Locate the cell with the specified text and output its (X, Y) center coordinate. 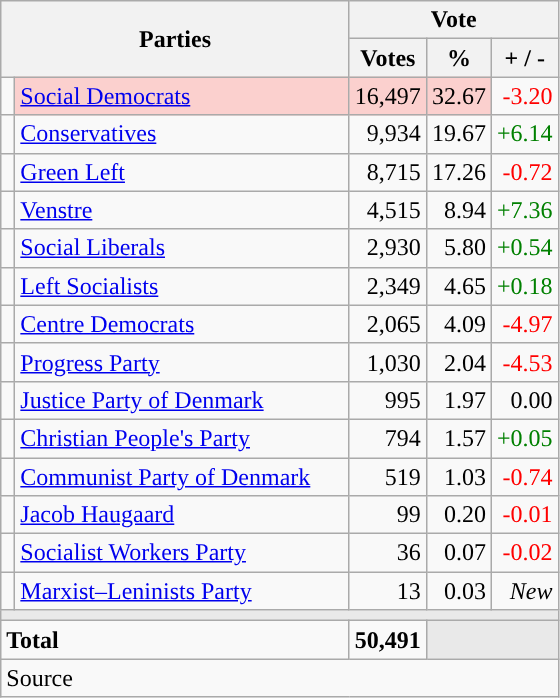
+0.18 (524, 286)
Social Liberals (182, 248)
9,934 (388, 134)
Justice Party of Denmark (182, 400)
Left Socialists (182, 286)
+ / - (524, 58)
Vote (454, 20)
New (524, 591)
+0.05 (524, 438)
0.03 (458, 591)
1.03 (458, 477)
8.94 (458, 210)
-4.97 (524, 324)
1,030 (388, 362)
1.57 (458, 438)
Venstre (182, 210)
Marxist–Leninists Party (182, 591)
Conservatives (182, 134)
794 (388, 438)
Progress Party (182, 362)
99 (388, 515)
36 (388, 553)
Socialist Workers Party (182, 553)
2,930 (388, 248)
Total (176, 640)
Parties (176, 39)
+6.14 (524, 134)
2,065 (388, 324)
Votes (388, 58)
0.00 (524, 400)
Jacob Haugaard (182, 515)
Communist Party of Denmark (182, 477)
19.67 (458, 134)
+0.54 (524, 248)
-0.72 (524, 172)
13 (388, 591)
4.65 (458, 286)
5.80 (458, 248)
Christian People's Party (182, 438)
Source (280, 678)
995 (388, 400)
0.20 (458, 515)
50,491 (388, 640)
17.26 (458, 172)
-0.02 (524, 553)
4,515 (388, 210)
-4.53 (524, 362)
2,349 (388, 286)
-3.20 (524, 96)
Social Democrats (182, 96)
Green Left (182, 172)
+7.36 (524, 210)
32.67 (458, 96)
519 (388, 477)
2.04 (458, 362)
16,497 (388, 96)
8,715 (388, 172)
% (458, 58)
-0.01 (524, 515)
0.07 (458, 553)
1.97 (458, 400)
-0.74 (524, 477)
4.09 (458, 324)
Centre Democrats (182, 324)
